Return (x, y) of the center of cell containing provided text 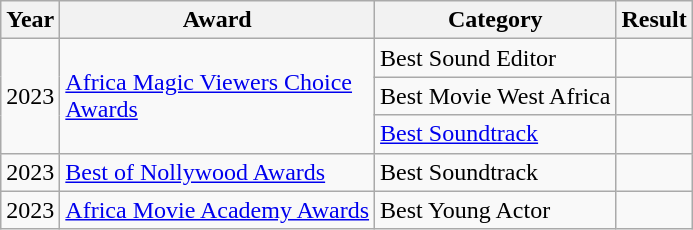
Africa Movie Academy Awards (218, 210)
Best of Nollywood Awards (218, 172)
Best Sound Editor (496, 58)
Award (218, 20)
Africa Magic Viewers ChoiceAwards (218, 96)
Best Young Actor (496, 210)
Best Movie West Africa (496, 96)
Category (496, 20)
Result (654, 20)
Year (30, 20)
